For the text-containing cell, return its midpoint in (X, Y) coordinate format. 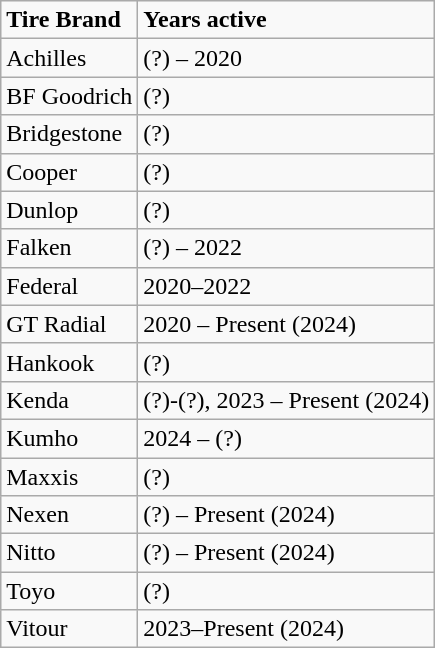
Toyo (70, 591)
2024 – (?) (286, 438)
BF Goodrich (70, 96)
Nexen (70, 515)
Nitto (70, 553)
Achilles (70, 58)
(?) – 2022 (286, 248)
Tire Brand (70, 20)
2020 – Present (2024) (286, 324)
Federal (70, 286)
Cooper (70, 172)
(?)-(?), 2023 – Present (2024) (286, 400)
Hankook (70, 362)
Kumho (70, 438)
2023–Present (2024) (286, 629)
2020–2022 (286, 286)
(?) – 2020 (286, 58)
Maxxis (70, 477)
Kenda (70, 400)
Vitour (70, 629)
Dunlop (70, 210)
Bridgestone (70, 134)
Falken (70, 248)
GT Radial (70, 324)
Years active (286, 20)
